Return (X, Y) of the center of cell containing provided text 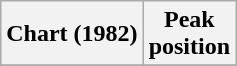
Chart (1982) (72, 34)
Peakposition (189, 34)
